Identify which cell holds the provided text, then report its [x, y] central coordinate. 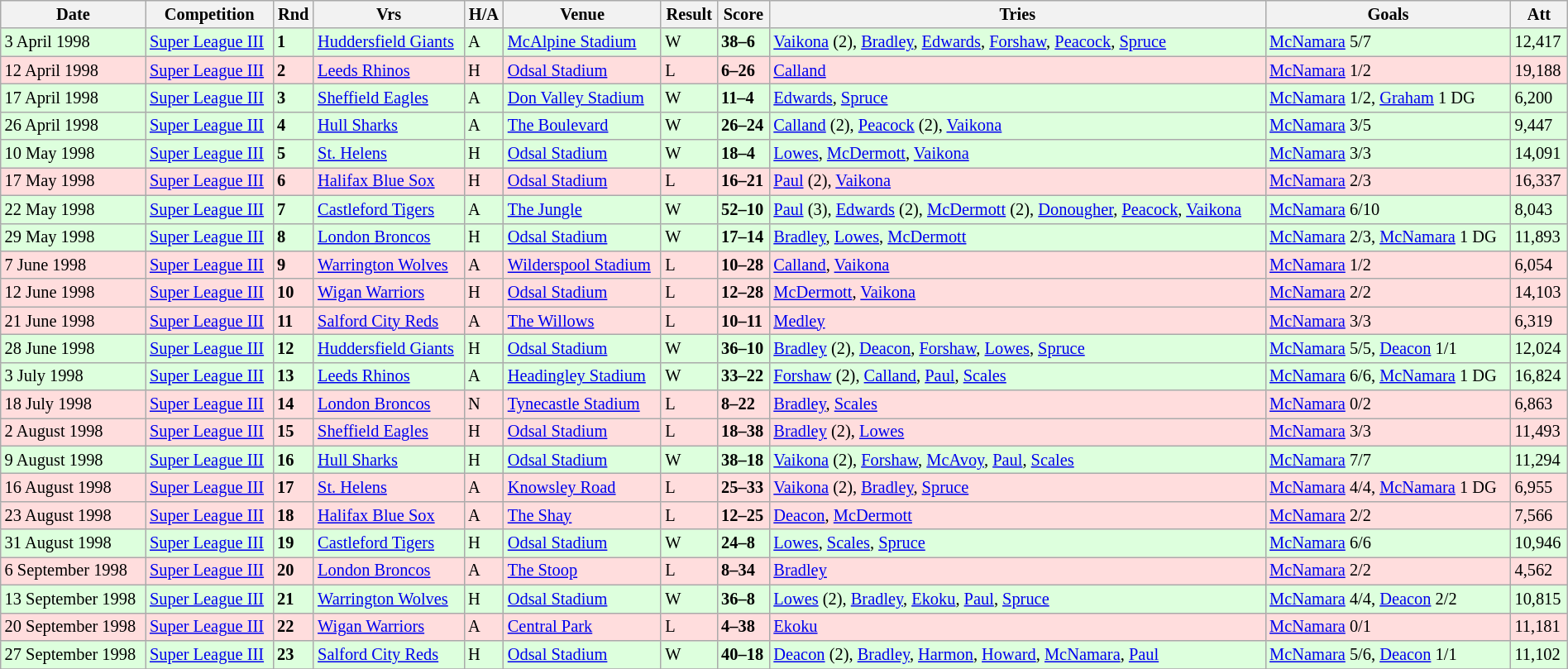
McNamara 0/1 [1388, 627]
6 September 1998 [73, 571]
6–26 [743, 70]
Tynecastle Stadium [582, 404]
5 [293, 154]
10 May 1998 [73, 154]
6,200 [1540, 98]
21 [293, 599]
The Stoop [582, 571]
Lowes, McDermott, Vaikona [1017, 154]
4 [293, 126]
Bradley [1017, 571]
7 June 1998 [73, 265]
18 [293, 515]
Calland [1017, 70]
11,493 [1540, 432]
Ekoku [1017, 627]
McNamara 6/6, McNamara 1 DG [1388, 376]
Tries [1017, 14]
16,824 [1540, 376]
4,562 [1540, 571]
31 August 1998 [73, 543]
12,024 [1540, 348]
11,294 [1540, 460]
15 [293, 432]
Lowes (2), Bradley, Ekoku, Paul, Spruce [1017, 599]
Venue [582, 14]
16 [293, 460]
8–22 [743, 404]
16,337 [1540, 181]
McAlpine Stadium [582, 42]
3 July 1998 [73, 376]
McNamara 4/4, McNamara 1 DG [1388, 487]
11 [293, 321]
McNamara 5/5, Deacon 1/1 [1388, 348]
24–8 [743, 543]
Central Park [582, 627]
16–21 [743, 181]
Vaikona (2), Bradley, Spruce [1017, 487]
McNamara 2/3, McNamara 1 DG [1388, 237]
Rnd [293, 14]
Bradley, Lowes, McDermott [1017, 237]
17 April 1998 [73, 98]
9 August 1998 [73, 460]
Vrs [389, 14]
6,863 [1540, 404]
12–28 [743, 293]
Paul (3), Edwards (2), McDermott (2), Donougher, Peacock, Vaikona [1017, 209]
Paul (2), Vaikona [1017, 181]
28 June 1998 [73, 348]
10–11 [743, 321]
Forshaw (2), Calland, Paul, Scales [1017, 376]
40–18 [743, 654]
23 [293, 654]
6,054 [1540, 265]
Don Valley Stadium [582, 98]
McNamara 6/6 [1388, 543]
12,417 [1540, 42]
18–38 [743, 432]
8 [293, 237]
McDermott, Vaikona [1017, 293]
11–4 [743, 98]
McNamara 5/7 [1388, 42]
The Jungle [582, 209]
12 June 1998 [73, 293]
20 [293, 571]
14,091 [1540, 154]
14,103 [1540, 293]
10 [293, 293]
McNamara 7/7 [1388, 460]
27 September 1998 [73, 654]
12–25 [743, 515]
14 [293, 404]
36–10 [743, 348]
Medley [1017, 321]
Lowes, Scales, Spruce [1017, 543]
Deacon, McDermott [1017, 515]
The Boulevard [582, 126]
13 [293, 376]
36–8 [743, 599]
McNamara 0/2 [1388, 404]
21 June 1998 [73, 321]
The Willows [582, 321]
6,955 [1540, 487]
26 April 1998 [73, 126]
9,447 [1540, 126]
Result [689, 14]
3 [293, 98]
1 [293, 42]
Calland, Vaikona [1017, 265]
13 September 1998 [73, 599]
19 [293, 543]
3 April 1998 [73, 42]
Vaikona (2), Bradley, Edwards, Forshaw, Peacock, Spruce [1017, 42]
Competition [209, 14]
11,181 [1540, 627]
16 August 1998 [73, 487]
McNamara 3/5 [1388, 126]
33–22 [743, 376]
17–14 [743, 237]
4–38 [743, 627]
25–33 [743, 487]
2 [293, 70]
N [484, 404]
38–6 [743, 42]
23 August 1998 [73, 515]
6,319 [1540, 321]
Vaikona (2), Forshaw, McAvoy, Paul, Scales [1017, 460]
18–4 [743, 154]
11,893 [1540, 237]
Score [743, 14]
11,102 [1540, 654]
17 [293, 487]
H/A [484, 14]
Bradley (2), Deacon, Forshaw, Lowes, Spruce [1017, 348]
Knowsley Road [582, 487]
10–28 [743, 265]
7 [293, 209]
52–10 [743, 209]
8–34 [743, 571]
McNamara 2/3 [1388, 181]
McNamara 1/2, Graham 1 DG [1388, 98]
McNamara 4/4, Deacon 2/2 [1388, 599]
8,043 [1540, 209]
Edwards, Spruce [1017, 98]
10,946 [1540, 543]
Deacon (2), Bradley, Harmon, Howard, McNamara, Paul [1017, 654]
26–24 [743, 126]
19,188 [1540, 70]
7,566 [1540, 515]
12 [293, 348]
12 April 1998 [73, 70]
9 [293, 265]
Headingley Stadium [582, 376]
29 May 1998 [73, 237]
Bradley (2), Lowes [1017, 432]
Wilderspool Stadium [582, 265]
38–18 [743, 460]
10,815 [1540, 599]
6 [293, 181]
20 September 1998 [73, 627]
Att [1540, 14]
17 May 1998 [73, 181]
2 August 1998 [73, 432]
22 May 1998 [73, 209]
22 [293, 627]
Calland (2), Peacock (2), Vaikona [1017, 126]
Date [73, 14]
McNamara 5/6, Deacon 1/1 [1388, 654]
Bradley, Scales [1017, 404]
McNamara 6/10 [1388, 209]
The Shay [582, 515]
18 July 1998 [73, 404]
Goals [1388, 14]
